Locate the cell with the specified text and output its [x, y] center coordinate. 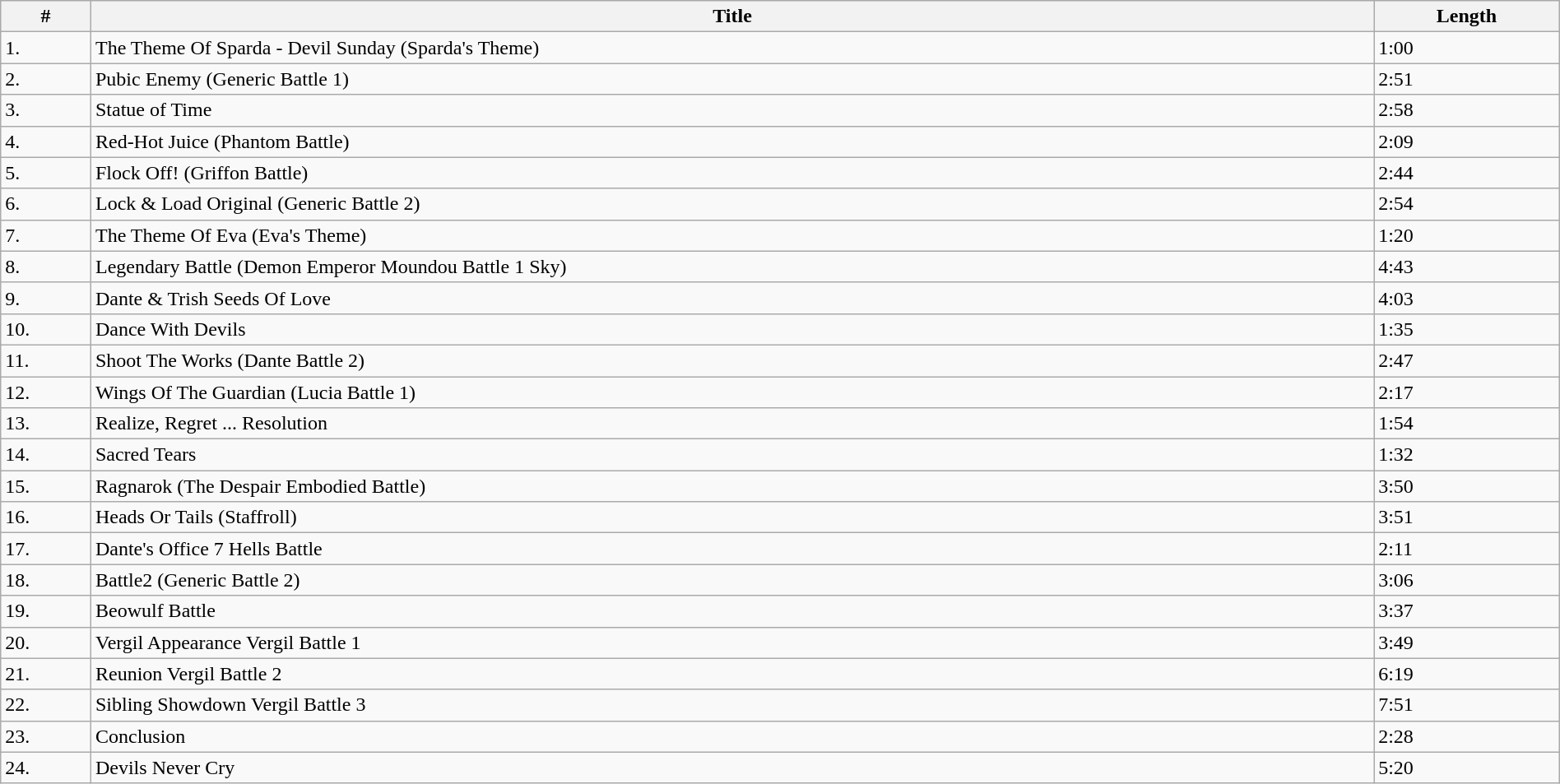
Heads Or Tails (Staffroll) [732, 517]
5:20 [1467, 768]
Realize, Regret ... Resolution [732, 424]
15. [46, 486]
Vergil Appearance Vergil Battle 1 [732, 643]
Shoot The Works (Dante Battle 2) [732, 360]
23. [46, 736]
1:35 [1467, 329]
3. [46, 110]
18. [46, 580]
16. [46, 517]
20. [46, 643]
22. [46, 705]
Dante's Office 7 Hells Battle [732, 549]
3:06 [1467, 580]
Ragnarok (The Despair Embodied Battle) [732, 486]
Battle2 (Generic Battle 2) [732, 580]
6. [46, 204]
3:37 [1467, 611]
2:51 [1467, 79]
2:28 [1467, 736]
4:43 [1467, 267]
The Theme Of Sparda - Devil Sunday (Sparda's Theme) [732, 48]
Beowulf Battle [732, 611]
2:17 [1467, 392]
21. [46, 674]
1. [46, 48]
1:20 [1467, 235]
11. [46, 360]
Statue of Time [732, 110]
# [46, 16]
3:51 [1467, 517]
7. [46, 235]
Dante & Trish Seeds Of Love [732, 298]
5. [46, 173]
3:49 [1467, 643]
Pubic Enemy (Generic Battle 1) [732, 79]
3:50 [1467, 486]
Legendary Battle (Demon Emperor Moundou Battle 1 Sky) [732, 267]
4. [46, 141]
4:03 [1467, 298]
12. [46, 392]
Conclusion [732, 736]
17. [46, 549]
1:00 [1467, 48]
Sibling Showdown Vergil Battle 3 [732, 705]
Lock & Load Original (Generic Battle 2) [732, 204]
1:32 [1467, 455]
2:44 [1467, 173]
Devils Never Cry [732, 768]
Length [1467, 16]
8. [46, 267]
2:58 [1467, 110]
7:51 [1467, 705]
2:11 [1467, 549]
19. [46, 611]
2. [46, 79]
10. [46, 329]
1:54 [1467, 424]
Reunion Vergil Battle 2 [732, 674]
13. [46, 424]
Red-Hot Juice (Phantom Battle) [732, 141]
24. [46, 768]
2:47 [1467, 360]
9. [46, 298]
6:19 [1467, 674]
2:09 [1467, 141]
The Theme Of Eva (Eva's Theme) [732, 235]
2:54 [1467, 204]
Sacred Tears [732, 455]
Flock Off! (Griffon Battle) [732, 173]
Title [732, 16]
14. [46, 455]
Dance With Devils [732, 329]
Wings Of The Guardian (Lucia Battle 1) [732, 392]
